Identify which cell holds the provided text, then report its [x, y] central coordinate. 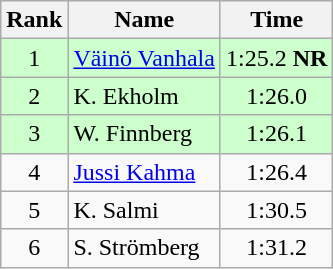
W. Finnberg [144, 134]
Name [144, 20]
Rank [34, 20]
Time [276, 20]
S. Strömberg [144, 248]
1:26.0 [276, 96]
3 [34, 134]
1:31.2 [276, 248]
2 [34, 96]
1:25.2 NR [276, 58]
K. Ekholm [144, 96]
4 [34, 172]
1:26.4 [276, 172]
1:26.1 [276, 134]
Väinö Vanhala [144, 58]
Jussi Kahma [144, 172]
5 [34, 210]
1:30.5 [276, 210]
K. Salmi [144, 210]
1 [34, 58]
6 [34, 248]
